Extract the (X, Y) coordinate from the center of the cell holding the provided text.  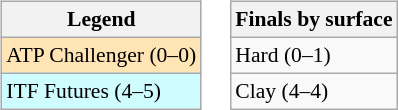
Clay (4–4) (314, 91)
Finals by surface (314, 20)
ITF Futures (4–5) (101, 91)
Legend (101, 20)
Hard (0–1) (314, 55)
ATP Challenger (0–0) (101, 55)
